Locate the cell with the specified text and output its (X, Y) center coordinate. 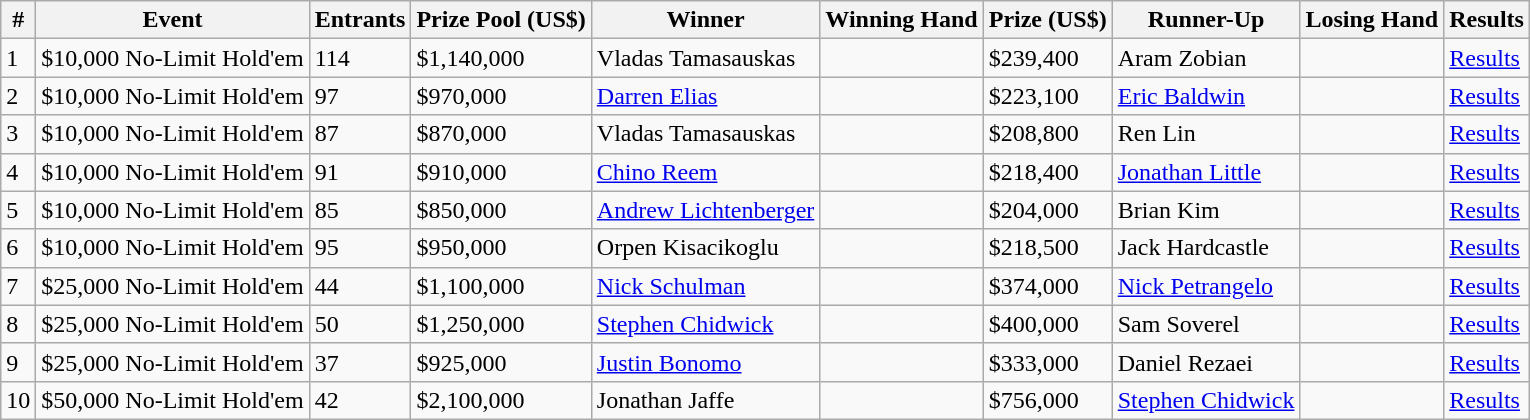
$1,140,000 (501, 58)
50 (360, 324)
$1,100,000 (501, 286)
Orpen Kisacikoglu (706, 248)
Ren Lin (1206, 134)
Daniel Rezaei (1206, 362)
$756,000 (1048, 400)
37 (360, 362)
85 (360, 210)
$333,000 (1048, 362)
$218,400 (1048, 172)
$850,000 (501, 210)
10 (18, 400)
Entrants (360, 20)
$208,800 (1048, 134)
Runner-Up (1206, 20)
5 (18, 210)
$950,000 (501, 248)
2 (18, 96)
8 (18, 324)
$374,000 (1048, 286)
$2,100,000 (501, 400)
6 (18, 248)
$400,000 (1048, 324)
95 (360, 248)
Justin Bonomo (706, 362)
7 (18, 286)
# (18, 20)
Winning Hand (902, 20)
$925,000 (501, 362)
4 (18, 172)
Andrew Lichtenberger (706, 210)
9 (18, 362)
42 (360, 400)
$870,000 (501, 134)
Prize Pool (US$) (501, 20)
97 (360, 96)
$1,250,000 (501, 324)
$50,000 No-Limit Hold'em (172, 400)
Event (172, 20)
Aram Zobian (1206, 58)
3 (18, 134)
Brian Kim (1206, 210)
Nick Petrangelo (1206, 286)
Losing Hand (1372, 20)
114 (360, 58)
Sam Soverel (1206, 324)
$218,500 (1048, 248)
Prize (US$) (1048, 20)
44 (360, 286)
Nick Schulman (706, 286)
Jack Hardcastle (1206, 248)
Jonathan Jaffe (706, 400)
$239,400 (1048, 58)
91 (360, 172)
Winner (706, 20)
1 (18, 58)
$204,000 (1048, 210)
Eric Baldwin (1206, 96)
Jonathan Little (1206, 172)
$970,000 (501, 96)
Darren Elias (706, 96)
Chino Reem (706, 172)
$910,000 (501, 172)
$223,100 (1048, 96)
87 (360, 134)
